Detect which cell encompasses the target text, then output its [x, y] center coordinate. 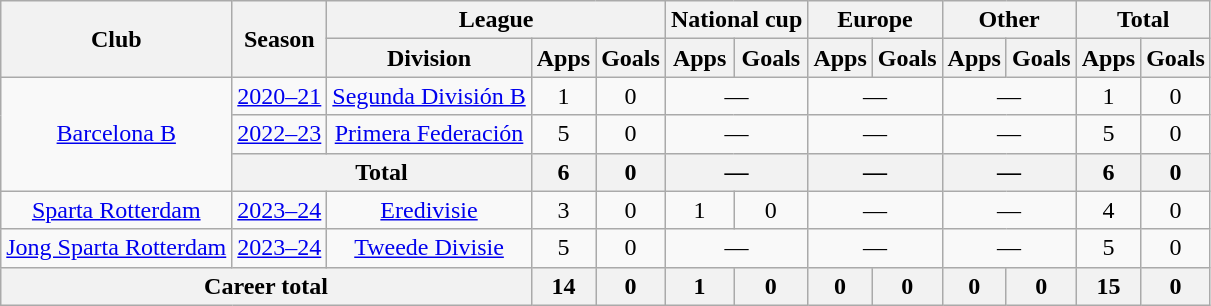
Career total [266, 286]
Jong Sparta Rotterdam [116, 248]
14 [563, 286]
2020–21 [280, 96]
Barcelona B [116, 134]
Season [280, 39]
3 [563, 210]
Primera Federación [429, 134]
Segunda División B [429, 96]
Sparta Rotterdam [116, 210]
League [496, 20]
4 [1108, 210]
Division [429, 58]
Club [116, 39]
Eredivisie [429, 210]
15 [1108, 286]
National cup [736, 20]
Europe [875, 20]
Tweede Divisie [429, 248]
Other [1009, 20]
2022–23 [280, 134]
